For the text-containing cell, return its midpoint in [x, y] coordinate format. 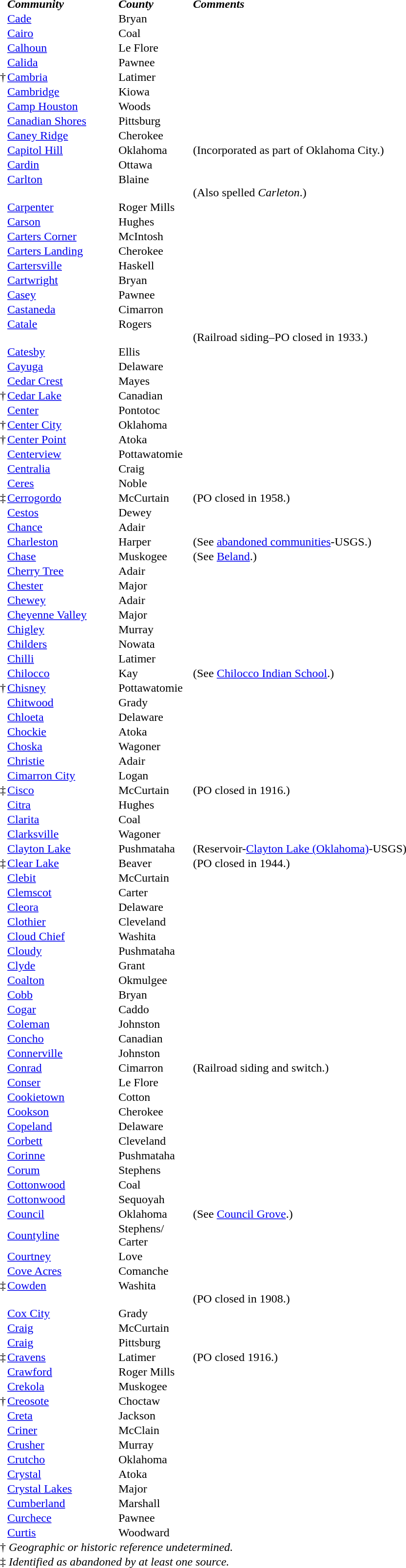
Concho [62, 1039]
Ceres [62, 483]
Crekola [62, 1386]
Beaver [155, 863]
Cambridge [62, 92]
Capitol Hill [62, 150]
Rogers [155, 331]
Noble [155, 483]
Catesby [62, 352]
Corinne [62, 1155]
Christie [62, 761]
Blaine [155, 186]
Ottawa [155, 165]
Courtney [62, 1257]
Canadian Shores [62, 121]
Stephens/ Carter [155, 1235]
Cedar Lake [62, 396]
McIntosh [155, 237]
Cotton [155, 1097]
Cobb [62, 995]
Centralia [62, 469]
Cookietown [62, 1097]
Dewey [155, 512]
Center [62, 410]
Calida [62, 62]
Crusher [62, 1445]
Grant [155, 965]
Carson [62, 222]
Centerview [62, 454]
Caddo [155, 1009]
Crutcho [62, 1459]
Crawford [62, 1372]
Chester [62, 586]
McClain [155, 1430]
Cheyenne Valley [62, 615]
Crystal [62, 1474]
Choska [62, 746]
Cartersville [62, 266]
Cravens [62, 1357]
Conser [62, 1082]
Carters Landing [62, 251]
Citra [62, 805]
Love [155, 1257]
Carter [155, 892]
Jackson [155, 1416]
Cedar Crest [62, 381]
Cade [62, 19]
Corbett [62, 1141]
Chitwood [62, 702]
Marshall [155, 1503]
Cleora [62, 907]
Cayuga [62, 366]
Chigley [62, 629]
Conrad [62, 1068]
Connerville [62, 1053]
Cardin [62, 165]
Curtis [62, 1532]
Woods [155, 106]
Clemscot [62, 892]
Cloudy [62, 951]
Chilocco [62, 673]
Chance [62, 527]
Chase [62, 556]
Casey [62, 295]
Kay [155, 673]
Coalton [62, 980]
Mayes [155, 381]
Cisco [62, 790]
Okmulgee [155, 980]
Council [62, 1214]
Carpenter [62, 208]
Cambria [62, 77]
Cumberland [62, 1503]
Stephens [155, 1170]
Sequoyah [155, 1199]
Corum [62, 1170]
Calhoun [62, 48]
Cogar [62, 1009]
Clarita [62, 819]
Chilli [62, 659]
Cherry Tree [62, 571]
Clebit [62, 878]
Cestos [62, 512]
Cartwright [62, 281]
Carlton [62, 186]
Cimarron City [62, 775]
Nowata [155, 644]
Comanche [155, 1271]
Coleman [62, 1024]
Cove Acres [62, 1271]
Chisney [62, 688]
Ellis [155, 352]
Chloeta [62, 717]
Cloud Chief [62, 936]
Curchece [62, 1518]
Cookson [62, 1112]
Creta [62, 1416]
Clayton Lake [62, 849]
Chewey [62, 600]
Harper [155, 542]
Carters Corner [62, 237]
Kiowa [155, 92]
Childers [62, 644]
Countyline [62, 1235]
Copeland [62, 1126]
Center City [62, 425]
Chockie [62, 732]
Clarksville [62, 834]
Caney Ridge [62, 135]
Camp Houston [62, 106]
Crystal Lakes [62, 1489]
Choctaw [155, 1401]
Woodward [155, 1532]
Haskell [155, 266]
Clear Lake [62, 863]
Cox City [62, 1313]
Clyde [62, 965]
Catale [62, 331]
Center Point [62, 439]
Castaneda [62, 310]
Logan [155, 775]
Cerrogordo [62, 498]
Cowden [62, 1292]
Charleston [62, 542]
Clothier [62, 922]
Creosote [62, 1401]
Criner [62, 1430]
Pontotoc [155, 410]
Cairo [62, 33]
